For the text-containing cell, return its midpoint in [x, y] coordinate format. 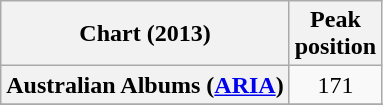
Peakposition [335, 34]
Australian Albums (ARIA) [145, 85]
171 [335, 85]
Chart (2013) [145, 34]
